Find where the given text appears and provide that cell's center as (x, y) coordinate. 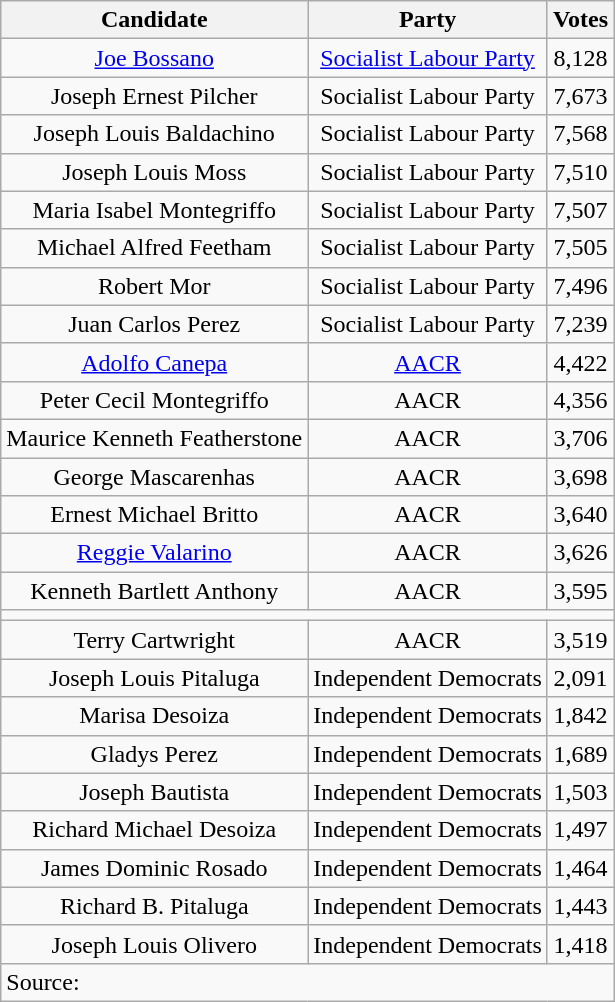
7,673 (580, 96)
Source: (308, 982)
3,595 (580, 591)
8,128 (580, 58)
Richard B. Pitaluga (154, 906)
Party (428, 20)
Joseph Louis Baldachino (154, 134)
Gladys Perez (154, 754)
Robert Mor (154, 286)
Maria Isabel Montegriffo (154, 210)
1,842 (580, 716)
Joseph Bautista (154, 792)
7,568 (580, 134)
3,706 (580, 438)
Terry Cartwright (154, 640)
7,510 (580, 172)
Joseph Louis Moss (154, 172)
Michael Alfred Feetham (154, 248)
3,519 (580, 640)
Joseph Ernest Pilcher (154, 96)
3,698 (580, 477)
1,689 (580, 754)
3,626 (580, 553)
Marisa Desoiza (154, 716)
Juan Carlos Perez (154, 324)
1,497 (580, 830)
1,464 (580, 868)
1,443 (580, 906)
3,640 (580, 515)
George Mascarenhas (154, 477)
4,356 (580, 400)
Adolfo Canepa (154, 362)
Votes (580, 20)
1,418 (580, 944)
Richard Michael Desoiza (154, 830)
Candidate (154, 20)
Joseph Louis Olivero (154, 944)
Kenneth Bartlett Anthony (154, 591)
Joe Bossano (154, 58)
4,422 (580, 362)
Ernest Michael Britto (154, 515)
Reggie Valarino (154, 553)
7,239 (580, 324)
Peter Cecil Montegriffo (154, 400)
7,496 (580, 286)
Maurice Kenneth Featherstone (154, 438)
1,503 (580, 792)
James Dominic Rosado (154, 868)
2,091 (580, 678)
7,507 (580, 210)
Joseph Louis Pitaluga (154, 678)
7,505 (580, 248)
